Detect which cell encompasses the target text, then output its [X, Y] center coordinate. 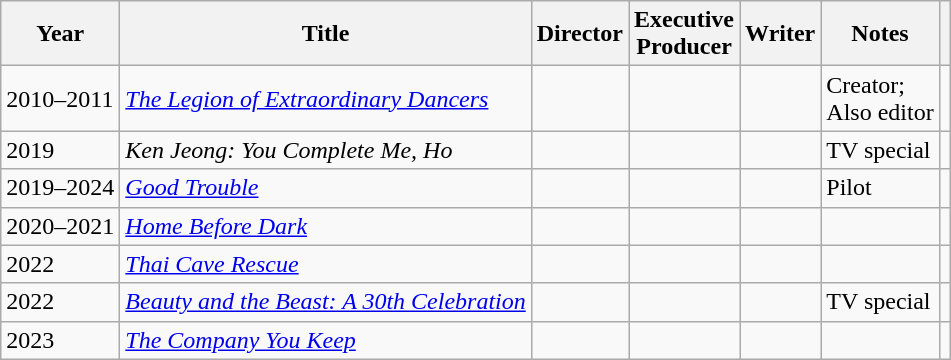
2010–2011 [60, 98]
Beauty and the Beast: A 30th Celebration [326, 302]
Pilot [880, 188]
Writer [780, 34]
Year [60, 34]
Title [326, 34]
The Legion of Extraordinary Dancers [326, 98]
ExecutiveProducer [684, 34]
2019–2024 [60, 188]
Home Before Dark [326, 226]
2019 [60, 150]
Ken Jeong: You Complete Me, Ho [326, 150]
Director [580, 34]
Creator;Also editor [880, 98]
Good Trouble [326, 188]
2023 [60, 340]
Thai Cave Rescue [326, 264]
Notes [880, 34]
The Company You Keep [326, 340]
2020–2021 [60, 226]
